Search for the cell housing the specified text and yield its (x, y) center coordinate. 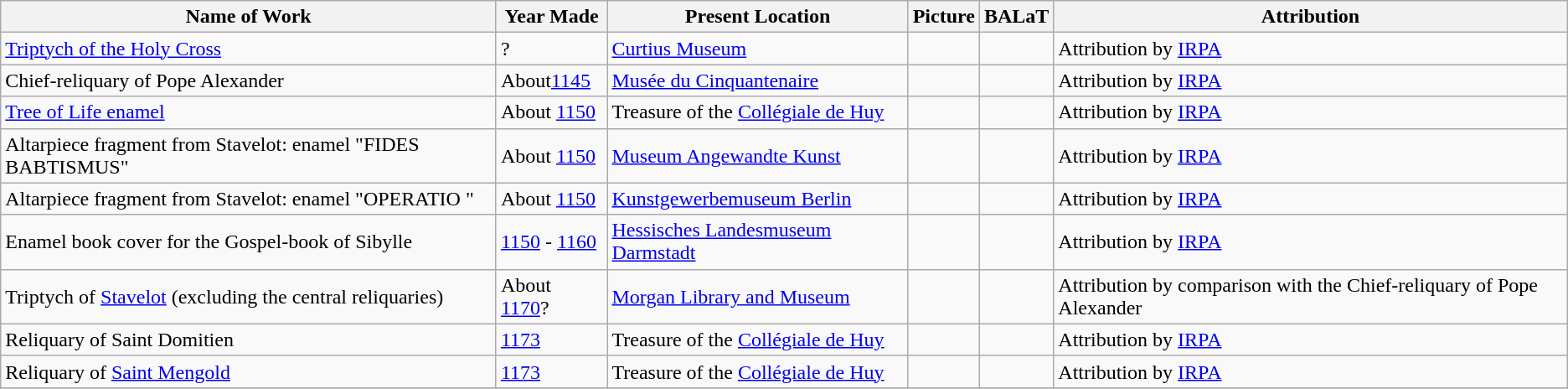
Enamel book cover for the Gospel-book of Sibylle (249, 241)
Musée du Cinquantenaire (757, 80)
? (551, 49)
Hessisches Landesmuseum Darmstadt (757, 241)
Morgan Library and Museum (757, 297)
Picture (943, 17)
Name of Work (249, 17)
Present Location (757, 17)
Chief-reliquary of Pope Alexander (249, 80)
About 1170? (551, 297)
Reliquary of Saint Domitien (249, 340)
Altarpiece fragment from Stavelot: enamel "FIDES BABTISMUS" (249, 156)
BALaT (1016, 17)
Triptych of Stavelot (excluding the central reliquaries) (249, 297)
Reliquary of Saint Mengold (249, 371)
Tree of Life enamel (249, 112)
Curtius Museum (757, 49)
Attribution (1310, 17)
Attribution by comparison with the Chief-reliquary of Pope Alexander (1310, 297)
Kunstgewerbemuseum Berlin (757, 199)
Year Made (551, 17)
About1145 (551, 80)
Altarpiece fragment from Stavelot: enamel "OPERATIO " (249, 199)
Museum Angewandte Kunst (757, 156)
1150 - 1160 (551, 241)
Triptych of the Holy Cross (249, 49)
